Detect which cell encompasses the target text, then output its (x, y) center coordinate. 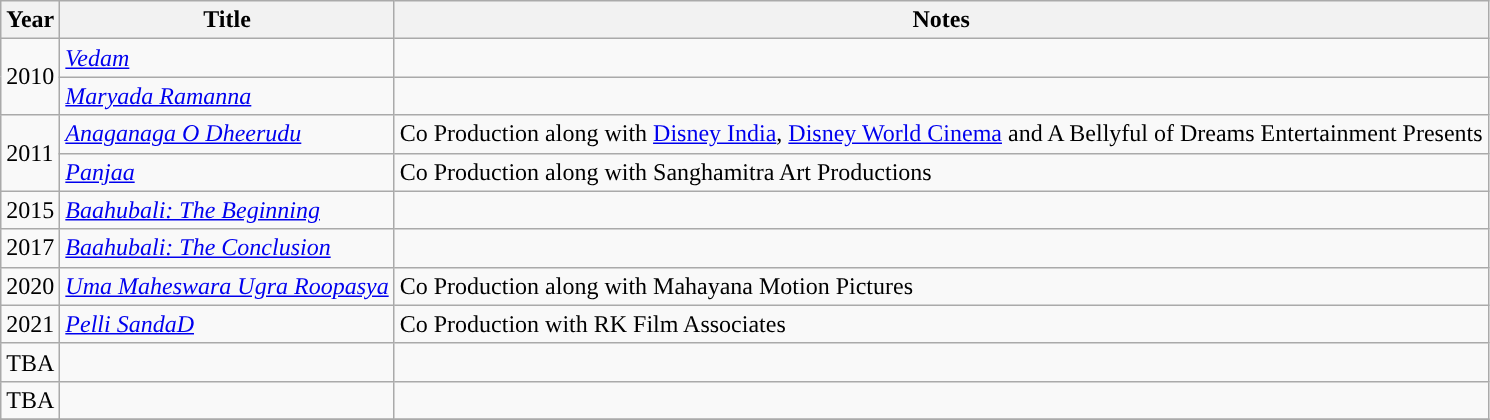
2015 (30, 210)
Uma Maheswara Ugra Roopasya (227, 286)
Pelli SandaD (227, 324)
Anaganaga O Dheerudu (227, 134)
Title (227, 20)
2011 (30, 153)
Co Production along with Mahayana Motion Pictures (941, 286)
2021 (30, 324)
Vedam (227, 58)
2010 (30, 77)
Baahubali: The Conclusion (227, 248)
Baahubali: The Beginning (227, 210)
2020 (30, 286)
Year (30, 20)
Co Production with RK Film Associates (941, 324)
Notes (941, 20)
2017 (30, 248)
Co Production along with Disney India, Disney World Cinema and A Bellyful of Dreams Entertainment Presents (941, 134)
Maryada Ramanna (227, 96)
Panjaa (227, 172)
Co Production along with Sanghamitra Art Productions (941, 172)
